For the text-containing cell, return its midpoint in (x, y) coordinate format. 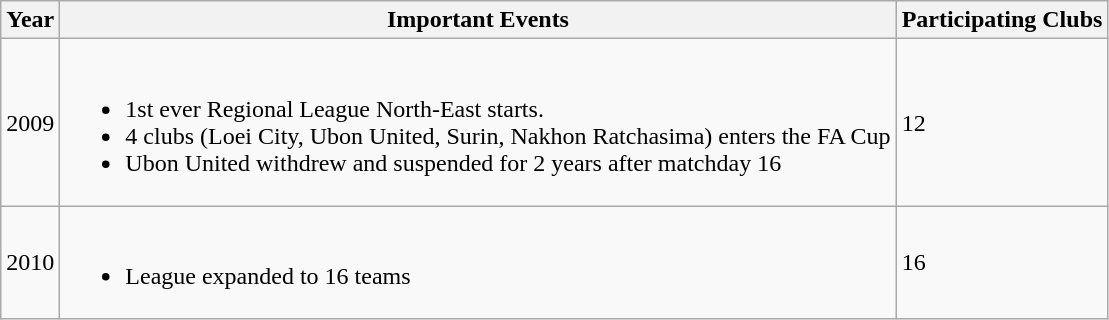
2009 (30, 122)
Participating Clubs (1002, 20)
League expanded to 16 teams (478, 262)
16 (1002, 262)
12 (1002, 122)
2010 (30, 262)
Year (30, 20)
Important Events (478, 20)
